Locate the cell with the specified text and output its (X, Y) center coordinate. 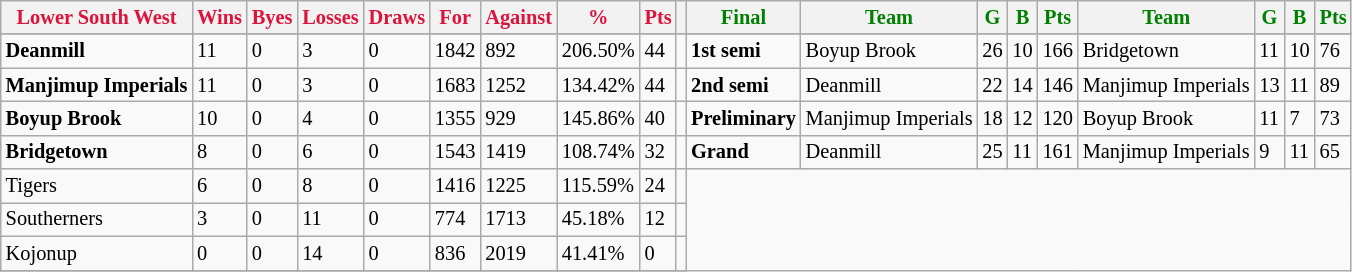
Wins (220, 17)
26 (992, 51)
Draws (397, 17)
146 (1058, 85)
18 (992, 118)
65 (1334, 152)
45.18% (598, 219)
73 (1334, 118)
774 (455, 219)
32 (658, 152)
1st semi (744, 51)
9 (1270, 152)
134.42% (598, 85)
1683 (455, 85)
Kojonup (96, 253)
115.59% (598, 186)
Byes (272, 17)
24 (658, 186)
7 (1300, 118)
1225 (518, 186)
For (455, 17)
% (598, 17)
108.74% (598, 152)
1416 (455, 186)
Grand (744, 152)
892 (518, 51)
120 (1058, 118)
25 (992, 152)
1713 (518, 219)
166 (1058, 51)
Lower South West (96, 17)
13 (1270, 85)
2nd semi (744, 85)
145.86% (598, 118)
89 (1334, 85)
41.41% (598, 253)
40 (658, 118)
Preliminary (744, 118)
1355 (455, 118)
1419 (518, 152)
206.50% (598, 51)
1842 (455, 51)
4 (330, 118)
Against (518, 17)
161 (1058, 152)
2019 (518, 253)
1252 (518, 85)
22 (992, 85)
Final (744, 17)
76 (1334, 51)
929 (518, 118)
1543 (455, 152)
Southerners (96, 219)
Losses (330, 17)
836 (455, 253)
Tigers (96, 186)
